Scan for the cell matching the given text and deliver its [X, Y] coordinate at center. 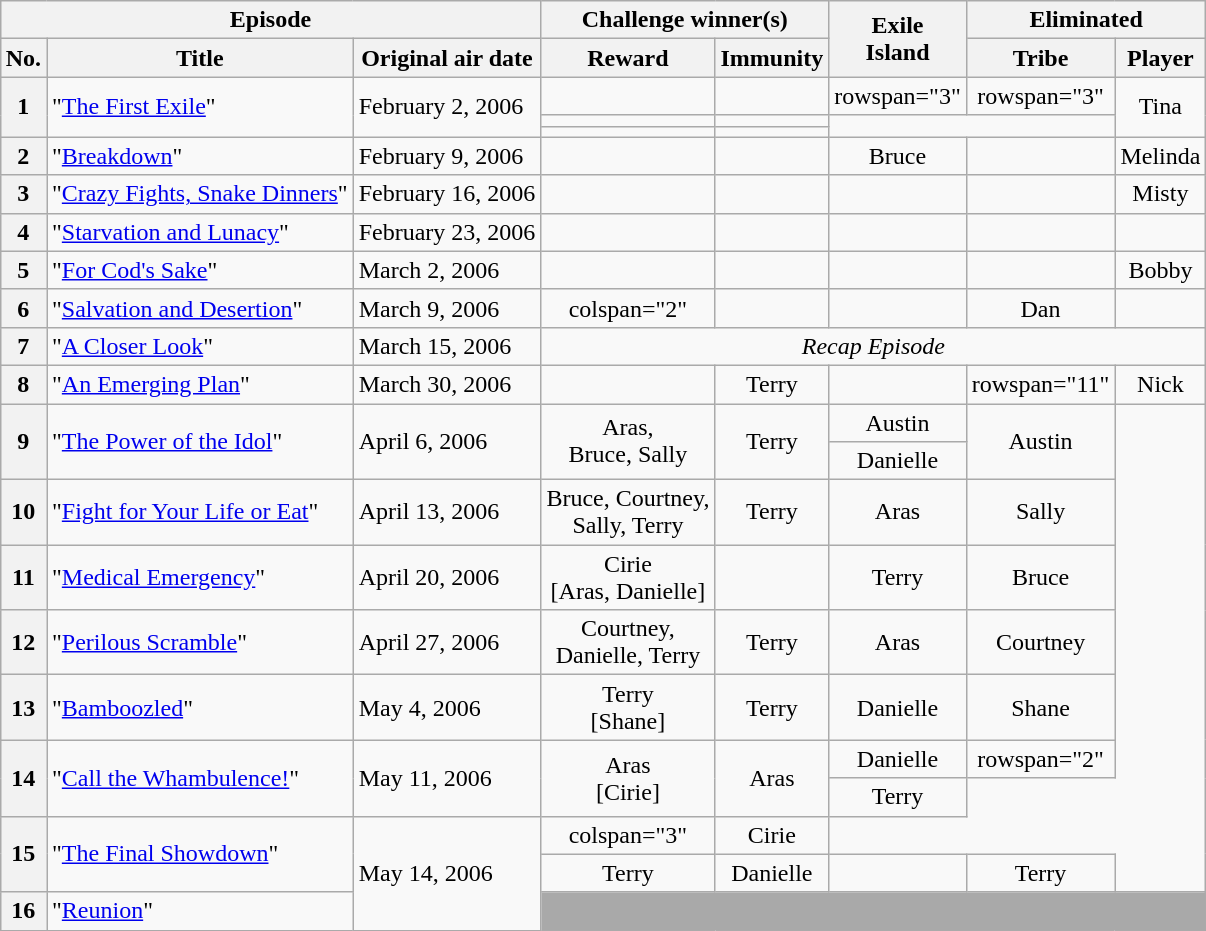
16 [23, 911]
Player [1160, 58]
May 4, 2006 [447, 708]
Aras,Bruce, Sally [628, 442]
Recap Episode [874, 346]
4 [23, 232]
Tribe [1040, 58]
Bobby [1160, 270]
15 [23, 854]
February 16, 2006 [447, 194]
2 [23, 156]
February 2, 2006 [447, 107]
colspan="2" [628, 308]
Episode [270, 20]
"Crazy Fights, Snake Dinners" [200, 194]
Dan [1040, 308]
Sally [1040, 512]
April 13, 2006 [447, 512]
"Salvation and Desertion" [200, 308]
"Starvation and Lunacy" [200, 232]
"Fight for Your Life or Eat" [200, 512]
No. [23, 58]
"Call the Whambulence!" [200, 778]
"For Cod's Sake" [200, 270]
"The First Exile" [200, 107]
5 [23, 270]
March 2, 2006 [447, 270]
ExileIsland [898, 39]
12 [23, 642]
April 6, 2006 [447, 442]
Immunity [772, 58]
Cirie [772, 835]
"Perilous Scramble" [200, 642]
"The Power of the Idol" [200, 442]
3 [23, 194]
April 20, 2006 [447, 578]
Misty [1160, 194]
"An Emerging Plan" [200, 384]
"Bamboozled" [200, 708]
"Breakdown" [200, 156]
9 [23, 442]
14 [23, 778]
rowspan="11" [1040, 384]
March 9, 2006 [447, 308]
colspan="3" [628, 835]
rowspan="2" [1040, 759]
Original air date [447, 58]
Nick [1160, 384]
10 [23, 512]
Title [200, 58]
Reward [628, 58]
May 14, 2006 [447, 873]
May 11, 2006 [447, 778]
February 23, 2006 [447, 232]
7 [23, 346]
March 15, 2006 [447, 346]
February 9, 2006 [447, 156]
"A Closer Look" [200, 346]
Shane [1040, 708]
Challenge winner(s) [685, 20]
"Medical Emergency" [200, 578]
Bruce, Courtney,Sally, Terry [628, 512]
"The Final Showdown" [200, 854]
Melinda [1160, 156]
Courtney [1040, 642]
Terry[Shane] [628, 708]
11 [23, 578]
April 27, 2006 [447, 642]
6 [23, 308]
Aras[Cirie] [628, 778]
Courtney,Danielle, Terry [628, 642]
Tina [1160, 107]
13 [23, 708]
"Reunion" [200, 911]
8 [23, 384]
March 30, 2006 [447, 384]
Eliminated [1086, 20]
Cirie[Aras, Danielle] [628, 578]
1 [23, 107]
